Detect which cell encompasses the target text, then output its (X, Y) center coordinate. 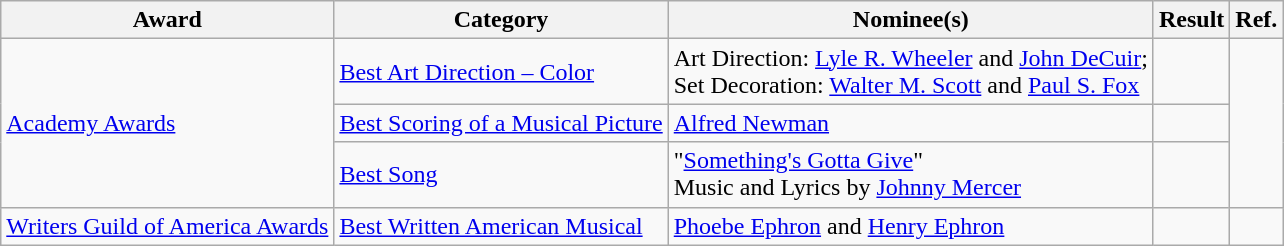
Award (168, 20)
Writers Guild of America Awards (168, 226)
Ref. (1256, 20)
Art Direction: Lyle R. Wheeler and John DeCuir; Set Decoration: Walter M. Scott and Paul S. Fox (910, 72)
Best Song (501, 174)
Nominee(s) (910, 20)
Best Written American Musical (501, 226)
"Something's Gotta Give" Music and Lyrics by Johnny Mercer (910, 174)
Best Scoring of a Musical Picture (501, 123)
Result (1191, 20)
Best Art Direction – Color (501, 72)
Alfred Newman (910, 123)
Academy Awards (168, 123)
Phoebe Ephron and Henry Ephron (910, 226)
Category (501, 20)
